Find where the given text appears and provide that cell's center as [X, Y] coordinate. 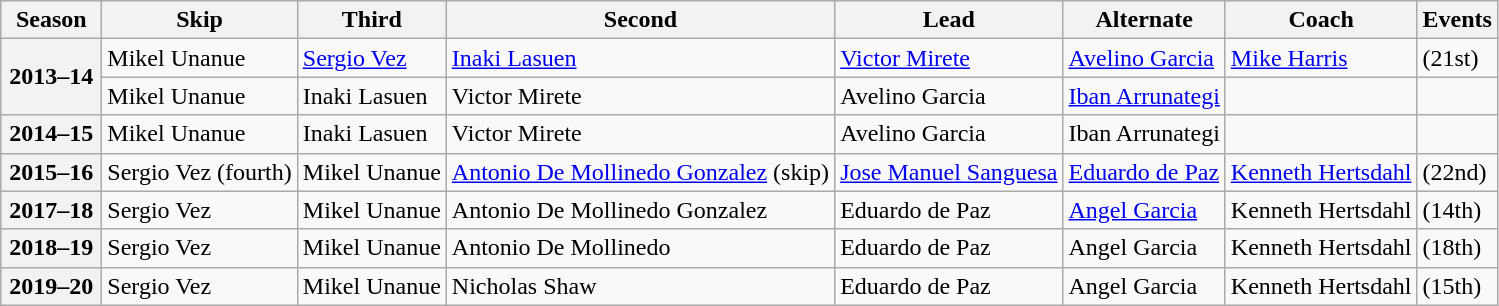
2017–18 [52, 210]
Nicholas Shaw [640, 286]
Antonio De Mollinedo Gonzalez (skip) [640, 172]
Second [640, 20]
(18th) [1457, 248]
Sergio Vez (fourth) [200, 172]
2015–16 [52, 172]
(14th) [1457, 210]
2019–20 [52, 286]
2014–15 [52, 134]
Antonio De Mollinedo Gonzalez [640, 210]
Third [372, 20]
Mike Harris [1321, 58]
Jose Manuel Sanguesa [949, 172]
2018–19 [52, 248]
Coach [1321, 20]
Lead [949, 20]
2013–14 [52, 77]
Skip [200, 20]
Alternate [1144, 20]
Antonio De Mollinedo [640, 248]
(21st) [1457, 58]
(22nd) [1457, 172]
Events [1457, 20]
(15th) [1457, 286]
Season [52, 20]
